Return the (x, y) coordinate for the center point of the cell that contains the specified text.  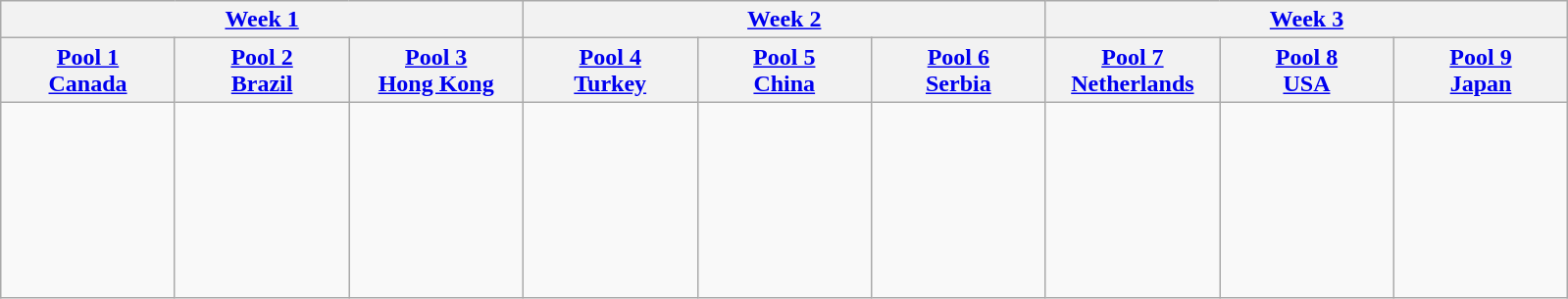
Pool 7Netherlands (1133, 71)
Pool 8USA (1307, 71)
Pool 4Turkey (610, 71)
Pool 2Brazil (262, 71)
Week 3 (1306, 20)
Week 2 (784, 20)
Pool 3Hong Kong (436, 71)
Week 1 (263, 20)
Pool 9Japan (1481, 71)
Pool 6Serbia (959, 71)
Pool 1Canada (88, 71)
Pool 5China (784, 71)
